Return the [x, y] coordinate for the center point of the cell that contains the specified text.  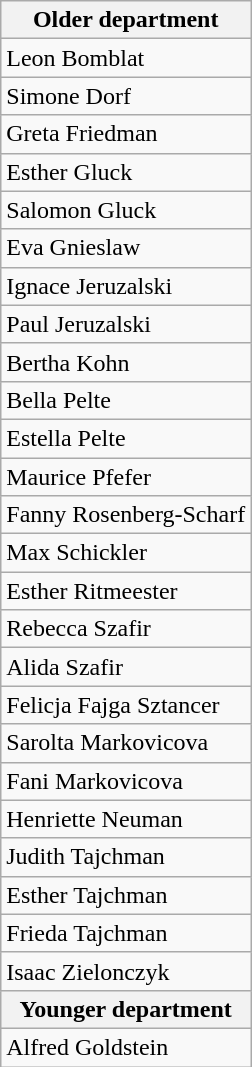
Esther Ritmeester [126, 591]
Frieda Tajchman [126, 933]
Henriette Neuman [126, 819]
Ignace Jeruzalski [126, 286]
Older department [126, 20]
Alfred Goldstein [126, 1047]
Max Schickler [126, 553]
Esther Gluck [126, 172]
Bella Pelte [126, 400]
Maurice Pfefer [126, 477]
Fani Markovicova [126, 781]
Fanny Rosenberg-Scharf [126, 515]
Alida Szafir [126, 667]
Estella Pelte [126, 438]
Judith Tajchman [126, 857]
Felicja Fajga Sztancer [126, 705]
Isaac Zielonczyk [126, 971]
Salomon Gluck [126, 210]
Esther Tajchman [126, 895]
Sarolta Markovicova [126, 743]
Eva Gnieslaw [126, 248]
Younger department [126, 1009]
Rebecca Szafir [126, 629]
Greta Friedman [126, 134]
Paul Jeruzalski [126, 324]
Simone Dorf [126, 96]
Bertha Kohn [126, 362]
Leon Bomblat [126, 58]
